Extract the (X, Y) coordinate from the center of the cell holding the provided text.  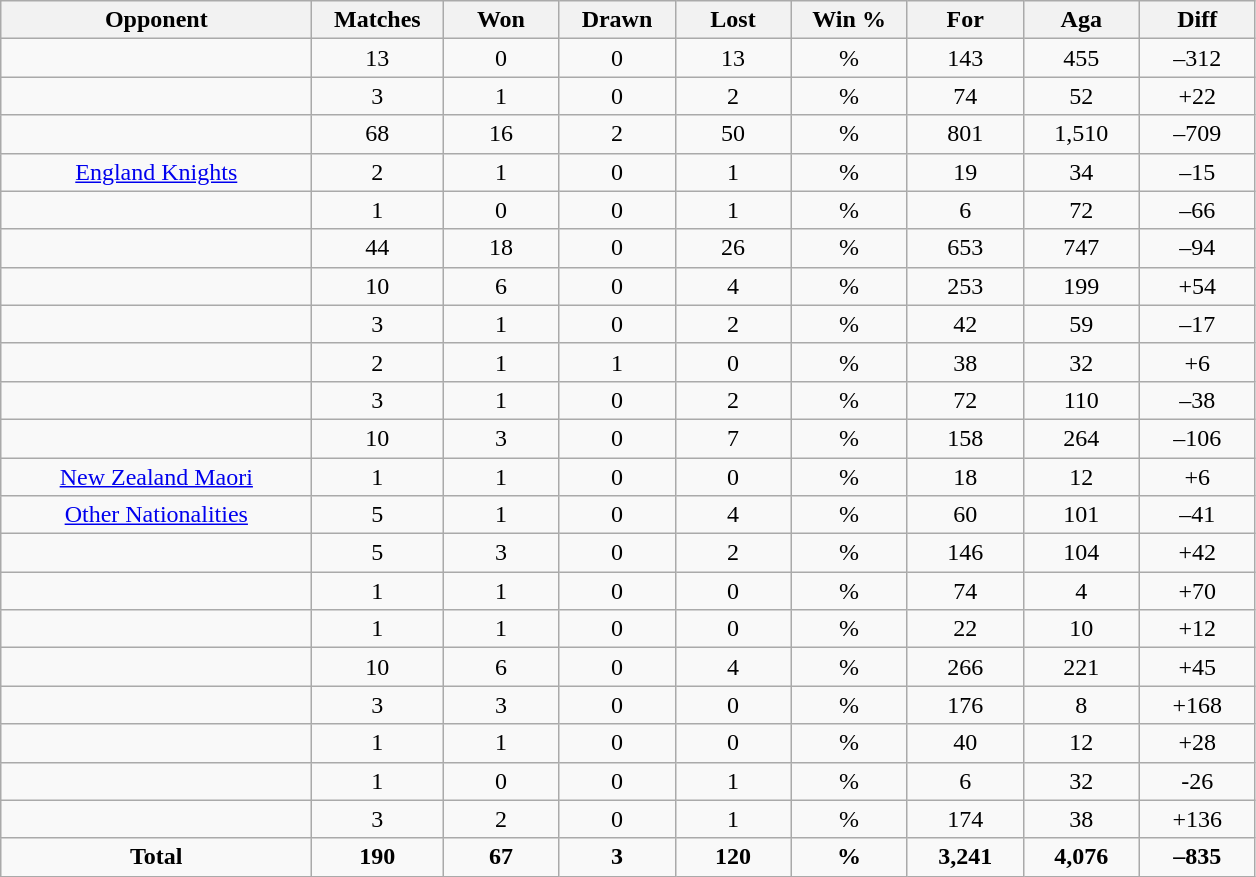
19 (965, 172)
253 (965, 286)
Total (156, 857)
–38 (1197, 400)
Drawn (617, 20)
104 (1081, 553)
264 (1081, 438)
Aga (1081, 20)
-26 (1197, 781)
176 (965, 705)
110 (1081, 400)
3,241 (965, 857)
+45 (1197, 667)
747 (1081, 248)
+168 (1197, 705)
50 (733, 134)
Diff (1197, 20)
For (965, 20)
68 (378, 134)
455 (1081, 58)
–312 (1197, 58)
158 (965, 438)
7 (733, 438)
146 (965, 553)
22 (965, 629)
653 (965, 248)
–17 (1197, 324)
199 (1081, 286)
+54 (1197, 286)
+136 (1197, 819)
+42 (1197, 553)
42 (965, 324)
+70 (1197, 591)
Opponent (156, 20)
–94 (1197, 248)
New Zealand Maori (156, 477)
Lost (733, 20)
221 (1081, 667)
–106 (1197, 438)
59 (1081, 324)
England Knights (156, 172)
801 (965, 134)
34 (1081, 172)
–835 (1197, 857)
–41 (1197, 515)
101 (1081, 515)
Win % (849, 20)
–709 (1197, 134)
266 (965, 667)
–66 (1197, 210)
174 (965, 819)
190 (378, 857)
52 (1081, 96)
+22 (1197, 96)
120 (733, 857)
44 (378, 248)
67 (501, 857)
+28 (1197, 743)
1,510 (1081, 134)
40 (965, 743)
–15 (1197, 172)
Other Nationalities (156, 515)
60 (965, 515)
Matches (378, 20)
+12 (1197, 629)
4,076 (1081, 857)
Won (501, 20)
143 (965, 58)
16 (501, 134)
26 (733, 248)
8 (1081, 705)
